Capture the cell that displays the provided text and extract its (x, y) central coordinate. 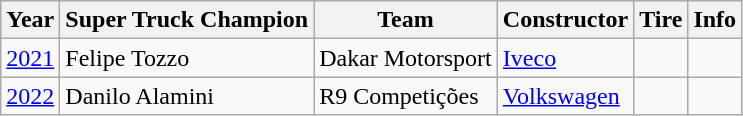
R9 Competições (406, 96)
Super Truck Champion (187, 20)
Volkswagen (565, 96)
2022 (30, 96)
Felipe Tozzo (187, 58)
Team (406, 20)
Tire (661, 20)
Constructor (565, 20)
2021 (30, 58)
Iveco (565, 58)
Dakar Motorsport (406, 58)
Year (30, 20)
Danilo Alamini (187, 96)
Info (715, 20)
